Find where the given text appears and provide that cell's center as [X, Y] coordinate. 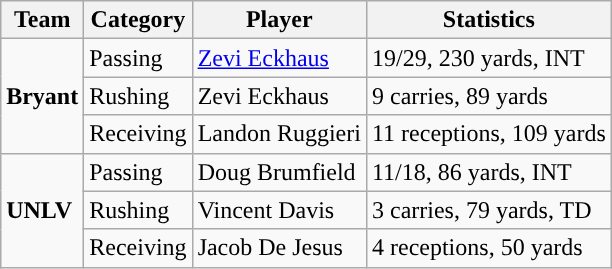
19/29, 230 yards, INT [488, 58]
Doug Brumfield [279, 172]
UNLV [42, 210]
Bryant [42, 96]
Vincent Davis [279, 210]
9 carries, 89 yards [488, 96]
11 receptions, 109 yards [488, 134]
3 carries, 79 yards, TD [488, 210]
4 receptions, 50 yards [488, 248]
Player [279, 20]
Team [42, 20]
Jacob De Jesus [279, 248]
11/18, 86 yards, INT [488, 172]
Category [138, 20]
Statistics [488, 20]
Landon Ruggieri [279, 134]
